Determine the (x, y) coordinate at the center of the cell enclosing the given text.  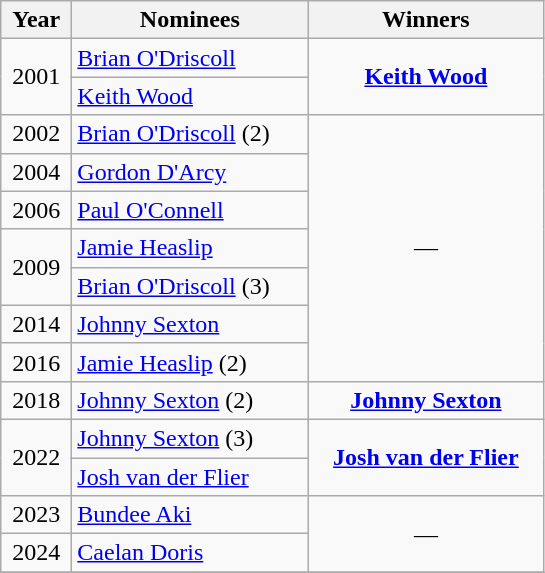
Paul O'Connell (190, 210)
2009 (36, 267)
2002 (36, 134)
2014 (36, 324)
Brian O'Driscoll (3) (190, 286)
Brian O'Driscoll (190, 58)
2016 (36, 362)
Winners (426, 20)
Jamie Heaslip (2) (190, 362)
Nominees (190, 20)
Johnny Sexton (2) (190, 400)
Brian O'Driscoll (2) (190, 134)
Johnny Sexton (3) (190, 438)
2006 (36, 210)
2022 (36, 457)
Bundee Aki (190, 515)
2004 (36, 172)
Year (36, 20)
Caelan Doris (190, 553)
Jamie Heaslip (190, 248)
Gordon D'Arcy (190, 172)
2023 (36, 515)
2018 (36, 400)
2001 (36, 77)
2024 (36, 553)
